Return the [x, y] coordinate for the center point of the cell that contains the specified text.  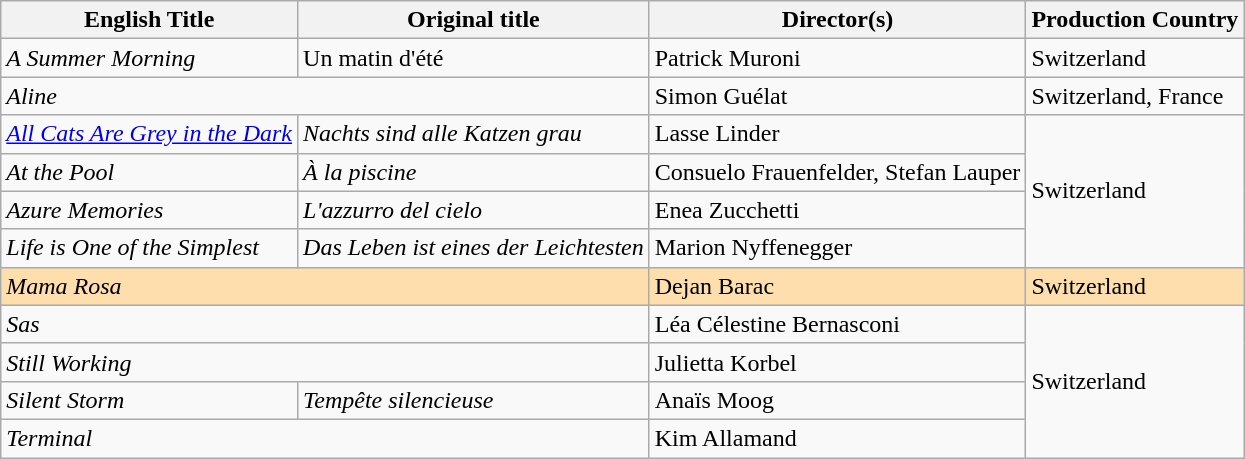
Original title [474, 20]
Kim Allamand [838, 438]
Simon Guélat [838, 96]
A Summer Morning [150, 58]
Still Working [325, 362]
Nachts sind alle Katzen grau [474, 134]
English Title [150, 20]
Julietta Korbel [838, 362]
At the Pool [150, 172]
Dejan Barac [838, 286]
À la piscine [474, 172]
Sas [325, 324]
Azure Memories [150, 210]
Enea Zucchetti [838, 210]
Consuelo Frauenfelder, Stefan Lauper [838, 172]
Aline [325, 96]
Production Country [1135, 20]
Director(s) [838, 20]
Un matin d'été [474, 58]
Das Leben ist eines der Leichtesten [474, 248]
Switzerland, France [1135, 96]
All Cats Are Grey in the Dark [150, 134]
Mama Rosa [325, 286]
Patrick Muroni [838, 58]
Life is One of the Simplest [150, 248]
Silent Storm [150, 400]
Anaïs Moog [838, 400]
L'azzurro del cielo [474, 210]
Léa Célestine Bernasconi [838, 324]
Tempête silencieuse [474, 400]
Terminal [325, 438]
Marion Nyffenegger [838, 248]
Lasse Linder [838, 134]
